Output the [X, Y] coordinate of the center of the cell containing the given text.  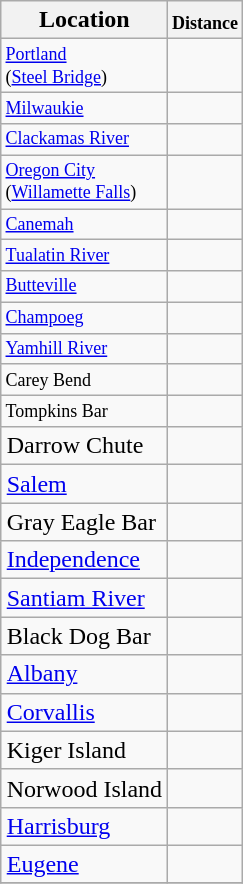
Norwood Island [84, 788]
Harrisburg [84, 826]
Butteville [84, 286]
Canemah [84, 224]
Clackamas River [84, 140]
Portland (Steel Bridge) [84, 66]
Salem [84, 484]
Santiam River [84, 598]
Oregon City (Willamette Falls) [84, 182]
Albany [84, 674]
Yamhill River [84, 348]
Tualatin River [84, 256]
Eugene [84, 864]
Distance [206, 20]
Carey Bend [84, 380]
Black Dog Bar [84, 636]
Corvallis [84, 712]
Darrow Chute [84, 446]
Milwaukie [84, 108]
Location [84, 20]
Gray Eagle Bar [84, 522]
Champoeg [84, 318]
Kiger Island [84, 750]
Independence [84, 560]
Tompkins Bar [84, 412]
